From the cell containing the given text, extract its center point as [x, y] coordinate. 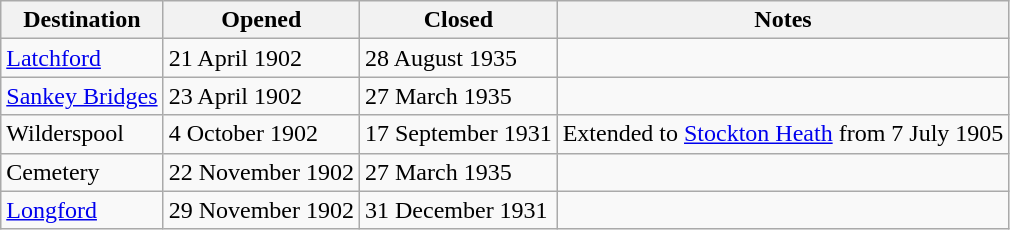
29 November 1902 [261, 210]
Closed [458, 20]
Cemetery [82, 172]
Wilderspool [82, 134]
Notes [783, 20]
Latchford [82, 58]
31 December 1931 [458, 210]
17 September 1931 [458, 134]
Longford [82, 210]
4 October 1902 [261, 134]
22 November 1902 [261, 172]
21 April 1902 [261, 58]
Extended to Stockton Heath from 7 July 1905 [783, 134]
Opened [261, 20]
Sankey Bridges [82, 96]
Destination [82, 20]
23 April 1902 [261, 96]
28 August 1935 [458, 58]
